For the text-containing cell, return its midpoint in (x, y) coordinate format. 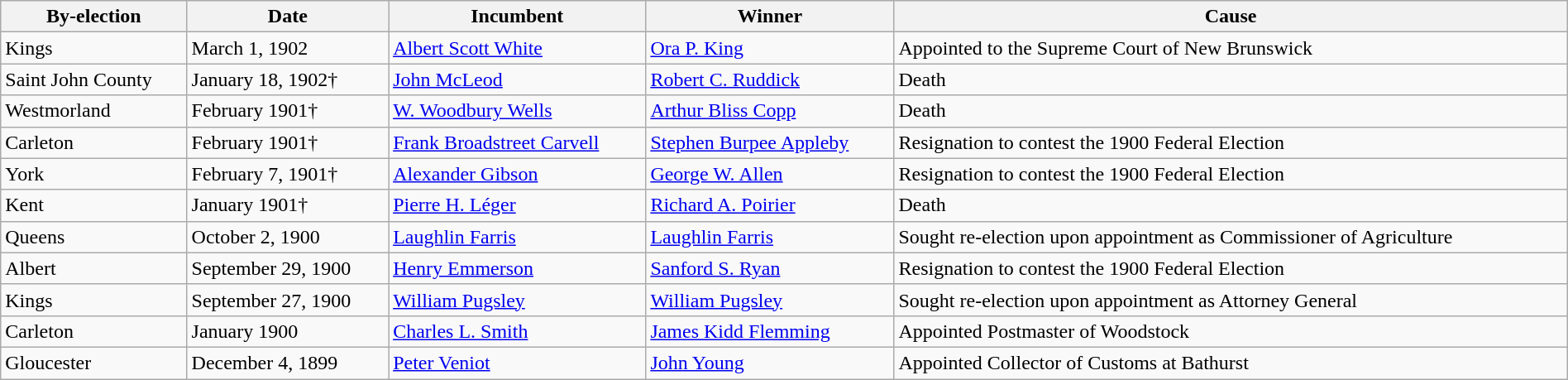
Alexander Gibson (518, 174)
John Young (770, 363)
Winner (770, 17)
Albert (94, 268)
Appointed Collector of Customs at Bathurst (1231, 363)
Date (288, 17)
Appointed to the Supreme Court of New Brunswick (1231, 48)
Charles L. Smith (518, 331)
York (94, 174)
Pierre H. Léger (518, 205)
Sanford S. Ryan (770, 268)
Saint John County (94, 79)
Cause (1231, 17)
Henry Emmerson (518, 268)
Peter Veniot (518, 363)
January 1900 (288, 331)
Albert Scott White (518, 48)
February 7, 1901† (288, 174)
Sought re-election upon appointment as Commissioner of Agriculture (1231, 237)
December 4, 1899 (288, 363)
Queens (94, 237)
Westmorland (94, 111)
March 1, 1902 (288, 48)
John McLeod (518, 79)
Appointed Postmaster of Woodstock (1231, 331)
By-election (94, 17)
Kent (94, 205)
Stephen Burpee Appleby (770, 142)
W. Woodbury Wells (518, 111)
James Kidd Flemming (770, 331)
Richard A. Poirier (770, 205)
Incumbent (518, 17)
Gloucester (94, 363)
George W. Allen (770, 174)
Robert C. Ruddick (770, 79)
September 27, 1900 (288, 300)
Frank Broadstreet Carvell (518, 142)
January 1901† (288, 205)
Arthur Bliss Copp (770, 111)
October 2, 1900 (288, 237)
September 29, 1900 (288, 268)
January 18, 1902† (288, 79)
Sought re-election upon appointment as Attorney General (1231, 300)
Ora P. King (770, 48)
